Pinpoint the cell where the given text exists, returning its [X, Y] midpoint coordinate. 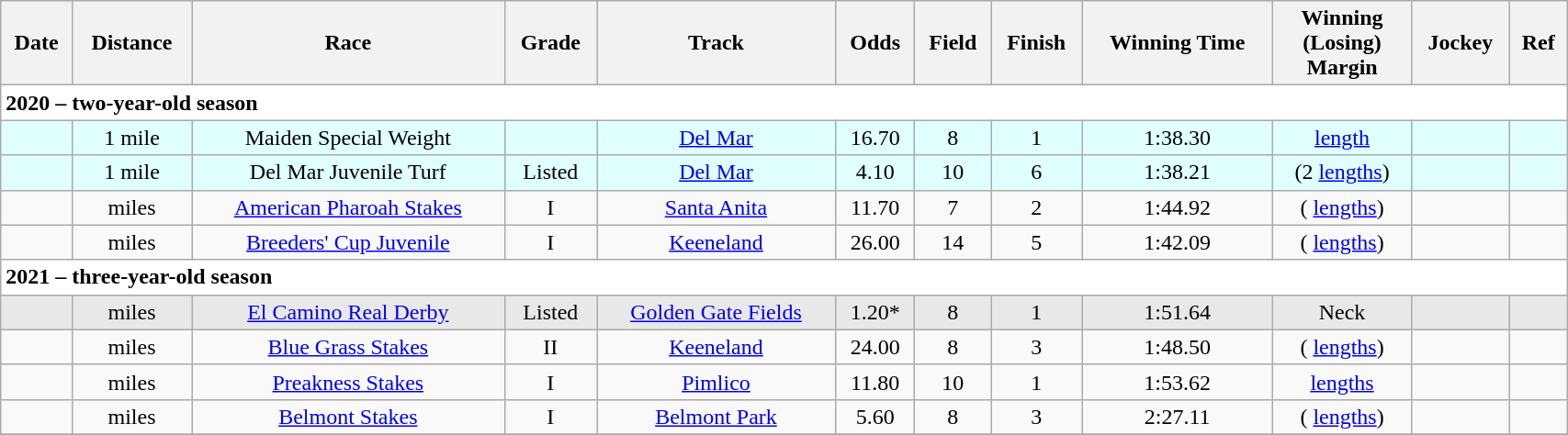
Neck [1342, 312]
Race [348, 43]
1:44.92 [1178, 207]
Santa Anita [716, 207]
16.70 [874, 138]
Jockey [1461, 43]
Finish [1036, 43]
5 [1036, 242]
Del Mar Juvenile Turf [348, 173]
4.10 [874, 173]
Winning Time [1178, 43]
2021 – three-year-old season [784, 277]
II [550, 347]
1:53.62 [1178, 382]
Preakness Stakes [348, 382]
American Pharoah Stakes [348, 207]
1:51.64 [1178, 312]
Distance [131, 43]
Odds [874, 43]
2:27.11 [1178, 417]
Belmont Stakes [348, 417]
Track [716, 43]
14 [953, 242]
2 [1036, 207]
7 [953, 207]
Maiden Special Weight [348, 138]
Field [953, 43]
Golden Gate Fields [716, 312]
24.00 [874, 347]
Winning(Losing)Margin [1342, 43]
length [1342, 138]
1:48.50 [1178, 347]
5.60 [874, 417]
lengths [1342, 382]
1:38.21 [1178, 173]
1:38.30 [1178, 138]
1.20* [874, 312]
6 [1036, 173]
26.00 [874, 242]
11.80 [874, 382]
El Camino Real Derby [348, 312]
11.70 [874, 207]
Ref [1539, 43]
Breeders' Cup Juvenile [348, 242]
Belmont Park [716, 417]
(2 lengths) [1342, 173]
Date [37, 43]
1:42.09 [1178, 242]
Blue Grass Stakes [348, 347]
2020 – two-year-old season [784, 103]
Pimlico [716, 382]
Grade [550, 43]
